Output the [x, y] coordinate of the center of the cell containing the given text.  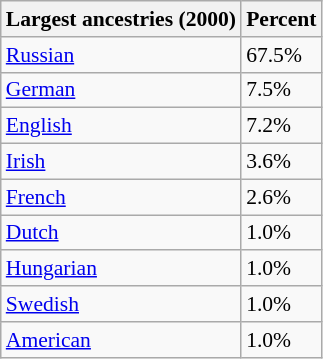
French [121, 197]
Percent [281, 19]
German [121, 90]
7.5% [281, 90]
7.2% [281, 126]
Hungarian [121, 269]
67.5% [281, 55]
Swedish [121, 304]
3.6% [281, 162]
American [121, 340]
English [121, 126]
Irish [121, 162]
Dutch [121, 233]
Russian [121, 55]
Largest ancestries (2000) [121, 19]
2.6% [281, 197]
